Find where the given text appears and provide that cell's center as [x, y] coordinate. 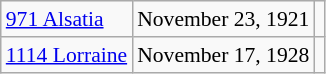
November 17, 1928 [223, 55]
November 23, 1921 [223, 19]
1114 Lorraine [66, 55]
971 Alsatia [66, 19]
